Capture the cell that displays the provided text and extract its (x, y) central coordinate. 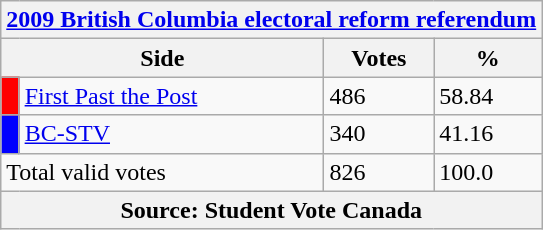
41.16 (488, 134)
First Past the Post (172, 96)
Side (162, 58)
Total valid votes (162, 172)
2009 British Columbia electoral reform referendum (272, 20)
BC-STV (172, 134)
Votes (379, 58)
340 (379, 134)
% (488, 58)
58.84 (488, 96)
486 (379, 96)
826 (379, 172)
Source: Student Vote Canada (272, 210)
100.0 (488, 172)
